Return the [X, Y] coordinate for the center point of the cell that contains the specified text.  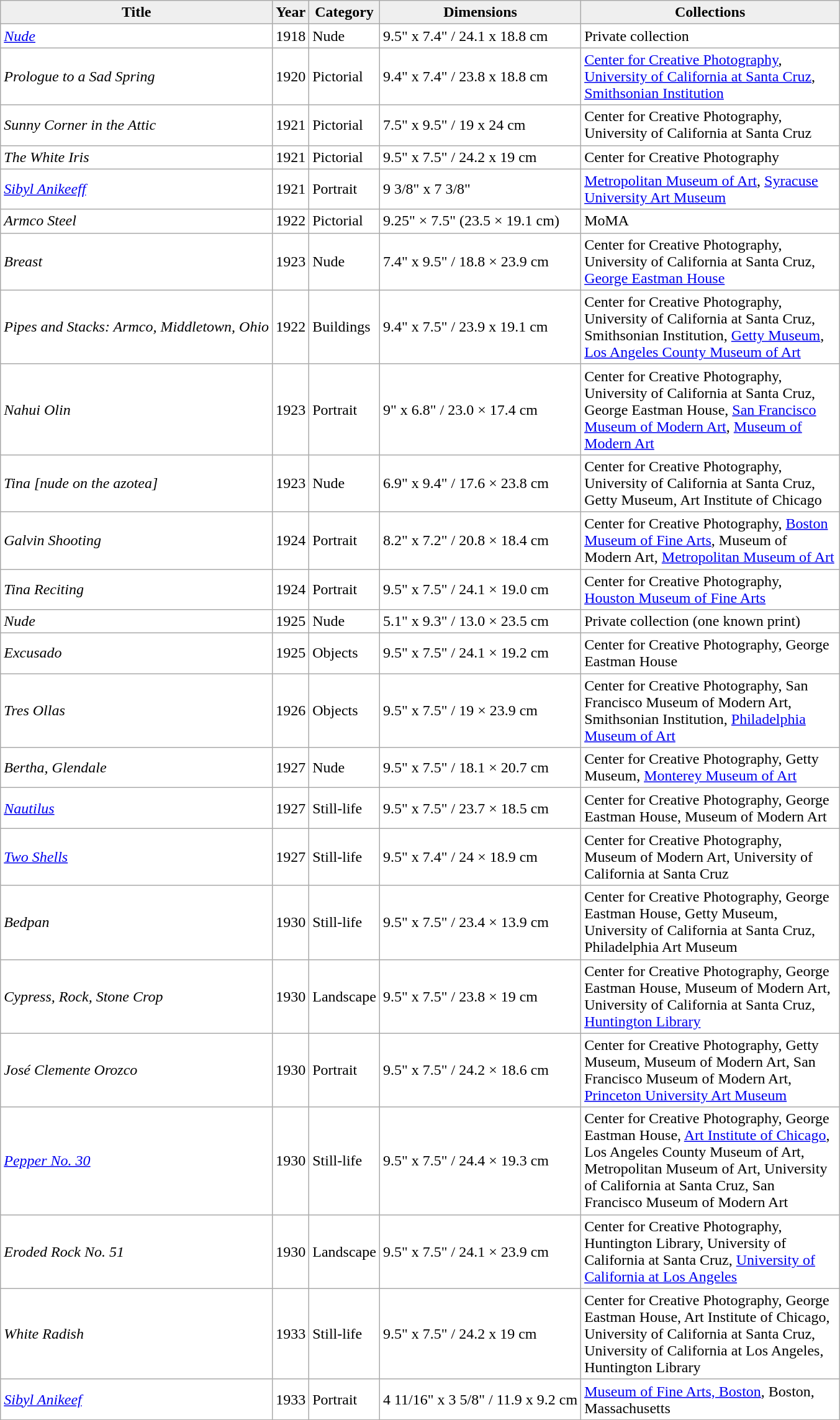
9.4" x 7.4" / 23.8 x 18.8 cm [480, 76]
Bertha, Glendale [137, 767]
9 3/8" x 7 3/8" [480, 189]
9.5" x 7.5" / 23.8 × 19 cm [480, 996]
Center for Creative Photography, George Eastman House, Getty Museum, University of California at Santa Cruz, Philadelphia Art Museum [710, 923]
7.4" x 9.5" / 18.8 × 23.9 cm [480, 261]
Center for Creative Photography, George Eastman House [710, 653]
Center for Creative Photography, George Eastman House, Museum of Modern Art [710, 808]
Year [291, 12]
9.5" x 7.4" / 24.1 x 18.8 cm [480, 36]
Center for Creative Photography [710, 157]
4 11/16" x 3 5/8" / 11.9 x 9.2 cm [480, 1400]
Tres Ollas [137, 710]
Center for Creative Photography, University of California at Santa Cruz, George Eastman House [710, 261]
Center for Creative Photography, Getty Museum, Museum of Modern Art, San Francisco Museum of Modern Art, Princeton University Art Museum [710, 1070]
9.25" × 7.5" (23.5 × 19.1 cm) [480, 221]
9.5" x 7.5" / 24.1 × 19.2 cm [480, 653]
Category [345, 12]
Collections [710, 12]
Center for Creative Photography, Museum of Modern Art, University of California at Santa Cruz [710, 857]
Center for Creative Photography, San Francisco Museum of Modern Art, Smithsonian Institution, Philadelphia Museum of Art [710, 710]
Center for Creative Photography, George Eastman House, Museum of Modern Art, University of California at Santa Cruz, Huntington Library [710, 996]
Pipes and Stacks: Armco, Middletown, Ohio [137, 327]
1920 [291, 76]
9.5" x 7.5" / 23.4 × 13.9 cm [480, 923]
Breast [137, 261]
9.5" x 7.4" / 24 × 18.9 cm [480, 857]
Armco Steel [137, 221]
Eroded Rock No. 51 [137, 1252]
Nahui Olin [137, 409]
Sibyl Anikeef [137, 1400]
Center for Creative Photography, Boston Museum of Fine Arts, Museum of Modern Art, Metropolitan Museum of Art [710, 540]
Center for Creative Photography, University of California at Santa Cruz [710, 125]
Museum of Fine Arts, Boston, Boston, Massachusetts [710, 1400]
Sunny Corner in the Attic [137, 125]
9.5" x 7.5" / 24.2 × 18.6 cm [480, 1070]
6.9" x 9.4" / 17.6 × 23.8 cm [480, 483]
Excusado [137, 653]
Dimensions [480, 12]
Nautilus [137, 808]
Center for Creative Photography, University of California at Santa Cruz, Smithsonian Institution [710, 76]
1926 [291, 710]
Pepper No. 30 [137, 1161]
9.5" x 7.5" / 18.1 × 20.7 cm [480, 767]
7.5" x 9.5" / 19 x 24 cm [480, 125]
5.1" x 9.3" / 13.0 × 23.5 cm [480, 622]
9.5" x 7.5" / 24.1 × 23.9 cm [480, 1252]
Private collection (one known print) [710, 622]
Tina [nude on the azotea] [137, 483]
9.5" x 7.5" / 24.1 × 19.0 cm [480, 589]
Galvin Shooting [137, 540]
Metropolitan Museum of Art, Syracuse University Art Museum [710, 189]
Cypress, Rock, Stone Crop [137, 996]
José Clemente Orozco [137, 1070]
Center for Creative Photography, Getty Museum, Monterey Museum of Art [710, 767]
9.5" x 7.5" / 23.7 × 18.5 cm [480, 808]
Buildings [345, 327]
Tina Reciting [137, 589]
9.4" x 7.5" / 23.9 x 19.1 cm [480, 327]
1918 [291, 36]
8.2" x 7.2" / 20.8 × 18.4 cm [480, 540]
Sibyl Anikeeff [137, 189]
Center for Creative Photography, University of California at Santa Cruz, Getty Museum, Art Institute of Chicago [710, 483]
9.5" x 7.5" / 24.4 × 19.3 cm [480, 1161]
Bedpan [137, 923]
White Radish [137, 1334]
9.5" x 7.5" / 19 × 23.9 cm [480, 710]
Prologue to a Sad Spring [137, 76]
Center for Creative Photography, Houston Museum of Fine Arts [710, 589]
Two Shells [137, 857]
MoMA [710, 221]
Center for Creative Photography, Huntington Library, University of California at Santa Cruz, University of California at Los Angeles [710, 1252]
Title [137, 12]
Center for Creative Photography, University of California at Santa Cruz, Smithsonian Institution, Getty Museum, Los Angeles County Museum of Art [710, 327]
The White Iris [137, 157]
Private collection [710, 36]
9" x 6.8" / 23.0 × 17.4 cm [480, 409]
